Return [X, Y] of the center of cell containing provided text 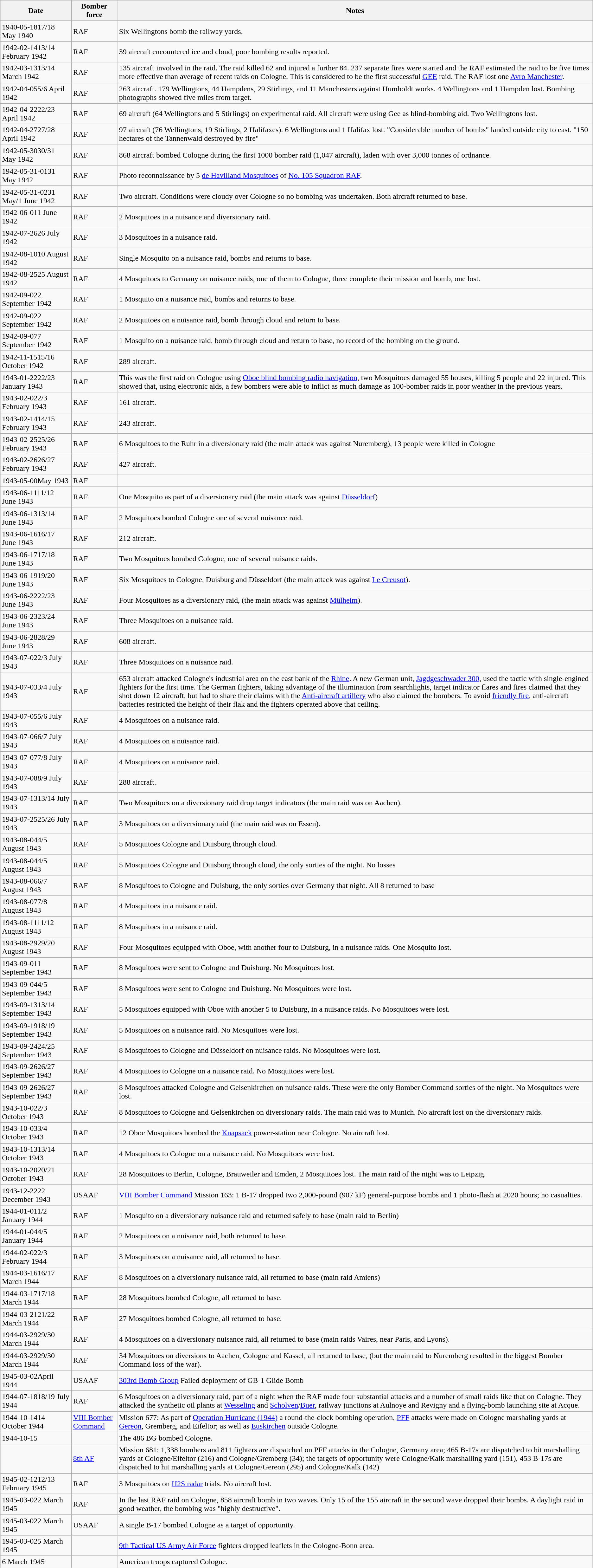
1943-08-1111/12 August 1943 [36, 926]
1943-06-1313/14 June 1943 [36, 517]
1943-06-2222/23 June 1943 [36, 600]
1940-05-1817/18 May 1940 [36, 31]
303rd Bomb Group Failed deployment of GB-1 Glide Bomb [355, 1380]
2 Mosquitoes in a nuisance and diversionary raid. [355, 217]
8 Mosquitoes on a diversionary nuisance raid, all returned to base (main raid Amiens) [355, 1278]
8 Mosquitoes to Cologne and Gelsenkirchen on diversionary raids. The main raid was to Munich. No aircraft lost on the diversionary raids. [355, 1112]
6 Mosquitoes to the Ruhr in a diversionary raid (the main attack was against Nuremberg), 13 people were killed in Cologne [355, 444]
12 Oboe Mosquitoes bombed the Knapsack power-station near Cologne. No aircraft lost. [355, 1133]
1943-08-2929/20 August 1943 [36, 947]
6 March 1945 [36, 1562]
8th AF [94, 1459]
1942-04-2222/23 April 1942 [36, 113]
8 Mosquitoes were sent to Cologne and Duisburg. No Mosquitoes lost. [355, 968]
1943-07-033/4 July 1943 [36, 691]
Date [36, 11]
1 Mosquito on a nuisance raid, bombs and returns to base. [355, 299]
Notes [355, 11]
1943-06-2323/24 June 1943 [36, 621]
8 Mosquitoes to Cologne and Duisburg, the only sorties over Germany that night. All 8 returned to base [355, 885]
1944-01-011/2 January 1944 [36, 1215]
Six Wellingtons bomb the railway yards. [355, 31]
39 aircraft encountered ice and cloud, poor bombing results reported. [355, 52]
28 Mosquitoes bombed Cologne, all returned to base. [355, 1298]
1943-12-2222 December 1943 [36, 1195]
American troops captured Cologne. [355, 1562]
289 aircraft. [355, 361]
1942-03-1313/14 March 1942 [36, 72]
1943-02-2525/26 February 1943 [36, 444]
1943-07-022/3 July 1943 [36, 662]
5 Mosquitoes Cologne and Duisburg through cloud, the only sorties of the night. No losses [355, 865]
Single Mosquito on a nuisance raid, bombs and returns to base. [355, 258]
1943-06-2828/29 June 1943 [36, 642]
243 aircraft. [355, 423]
3 Mosquitoes in a nuisance raid. [355, 237]
1943-09-1313/14 September 1943 [36, 1009]
1942-02-1413/14 February 1942 [36, 52]
8 Mosquitoes attacked Cologne and Gelsenkirchen on nuisance raids. These were the only Bomber Command sorties of the night. No Mosquitoes were lost. [355, 1092]
1942-04-2727/28 April 1942 [36, 134]
1942-04-055/6 April 1942 [36, 93]
1944-02-022/3 February 1944 [36, 1257]
1942-07-2626 July 1942 [36, 237]
3 Mosquitoes on H2S radar trials. No aircraft lost. [355, 1484]
8 Mosquitoes to Cologne and Düsseldorf on nuisance raids. No Mosquitoes were lost. [355, 1051]
1943-09-2424/25 September 1943 [36, 1051]
1943-09-044/5 September 1943 [36, 988]
Four Mosquitoes equipped with Oboe, with another four to Duisburg, in a nuisance raids. One Mosquito lost. [355, 947]
Two Mosquitoes bombed Cologne, one of several nuisance raids. [355, 559]
1943-07-077/8 July 1943 [36, 761]
1943-10-033/4 October 1943 [36, 1133]
2 Mosquitoes bombed Cologne one of several nuisance raid. [355, 517]
1 Mosquito on a diversionary nuisance raid and returned safely to base (main raid to Berlin) [355, 1215]
Two aircraft. Conditions were cloudy over Cologne so no bombing was undertaken. Both aircraft returned to base. [355, 196]
1944-07-1818/19 July 1944 [36, 1401]
1943-07-066/7 July 1943 [36, 741]
69 aircraft (64 Wellingtons and 5 Stirlings) on experimental raid. All aircraft were using Gee as blind-bombing aid. Two Wellingtons lost. [355, 113]
1943-01-2222/23 January 1943 [36, 382]
Four Mosquitoes as a diversionary raid, (the main attack was against Mülheim). [355, 600]
1942-08-1010 August 1942 [36, 258]
868 aircraft bombed Cologne during the first 1000 bomber raid (1,047 aircraft), laden with over 3,000 tonnes of ordnance. [355, 155]
1944-03-2121/22 March 1944 [36, 1319]
1943-09-1918/19 September 1943 [36, 1030]
8 Mosquitoes in a nuisance raid. [355, 926]
1942-05-31-0131 May 1942 [36, 176]
3 Mosquitoes on a diversionary raid (the main raid was on Essen). [355, 824]
Bomberforce [94, 11]
1944-03-1717/18 March 1944 [36, 1298]
1943-07-088/9 July 1943 [36, 782]
5 Mosquitoes equipped with Oboe with another 5 to Duisburg, in a nuisance raids. No Mosquitoes were lost. [355, 1009]
4 Mosquitoes on a diversionary nuisance raid, all returned to base (main raids Vaires, near Paris, and Lyons). [355, 1339]
3 Mosquitoes on a nuisance raid, all returned to base. [355, 1257]
1943-10-2020/21 October 1943 [36, 1174]
1943-02-1414/15 February 1943 [36, 423]
1944-10-15 [36, 1438]
VIII Bomber Command Mission 163: 1 B-17 dropped two 2,000-pound (907 kF) general-purpose bombs and 1 photo-flash at 2020 hours; no casualties. [355, 1195]
27 Mosquitoes bombed Cologne, all returned to base. [355, 1319]
288 aircraft. [355, 782]
A single B-17 bombed Cologne as a target of opportunity. [355, 1525]
1943-07-1313/14 July 1943 [36, 803]
1943-06-1717/18 June 1943 [36, 559]
1943-06-1616/17 June 1943 [36, 538]
1943-07-2525/26 July 1943 [36, 824]
1 Mosquito on a nuisance raid, bomb through cloud and return to base, no record of the bombing on the ground. [355, 340]
1943-02-2626/27 February 1943 [36, 464]
1943-10-1313/14 October 1943 [36, 1153]
427 aircraft. [355, 464]
1942-11-1515/16 October 1942 [36, 361]
1943-02-022/3 February 1943 [36, 403]
161 aircraft. [355, 403]
1943-06-1111/12 June 1943 [36, 497]
Two Mosquitoes on a diversionary raid drop target indicators (the main raid was on Aachen). [355, 803]
1944-01-044/5 January 1944 [36, 1236]
1945-02-1212/13 February 1945 [36, 1484]
1942-09-077 September 1942 [36, 340]
28 Mosquitoes to Berlin, Cologne, Brauweiler and Emden, 2 Mosquitoes lost. The main raid of the night was to Leipzig. [355, 1174]
1942-06-011 June 1942 [36, 217]
2 Mosquitoes on a nuisance raid, both returned to base. [355, 1236]
The 486 BG bombed Cologne. [355, 1438]
212 aircraft. [355, 538]
5 Mosquitoes on a nuisance raid. No Mosquitoes were lost. [355, 1030]
Six Mosquitoes to Cologne, Duisburg and Düsseldorf (the main attack was against Le Creusot). [355, 580]
2 Mosquitoes on a nuisance raid, bomb through cloud and return to base. [355, 320]
1945-03-025 March 1945 [36, 1545]
1942-05-31-0231 May/1 June 1942 [36, 196]
4 Mosquitoes in a nuisance raid. [355, 906]
1943-08-077/8 August 1943 [36, 906]
4 Mosquitoes to Germany on nuisance raids, one of them to Cologne, three complete their mission and bomb, one lost. [355, 279]
9th Tactical US Army Air Force fighters dropped leaflets in the Cologne-Bonn area. [355, 1545]
1944-10-1414 October 1944 [36, 1422]
8 Mosquitoes were sent to Cologne and Duisburg. No Mosquitoes were lost. [355, 988]
1943-07-055/6 July 1943 [36, 720]
1943-09-011 September 1943 [36, 968]
1943-06-1919/20 June 1943 [36, 580]
VIII Bomber Command [94, 1422]
1942-08-2525 August 1942 [36, 279]
One Mosquito as part of a diversionary raid (the main attack was against Düsseldorf) [355, 497]
1943-10-022/3 October 1943 [36, 1112]
Photo reconnaissance by 5 de Havilland Mosquitoes of No. 105 Squadron RAF. [355, 176]
1942-05-3030/31 May 1942 [36, 155]
1945-03-02April 1944 [36, 1380]
1944-03-1616/17 March 1944 [36, 1278]
1943-05-00May 1943 [36, 481]
5 Mosquitoes Cologne and Duisburg through cloud. [355, 844]
608 aircraft. [355, 642]
1943-08-066/7 August 1943 [36, 885]
